Scan for the cell matching the given text and deliver its [x, y] coordinate at center. 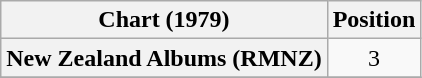
Position [374, 20]
3 [374, 58]
New Zealand Albums (RMNZ) [164, 58]
Chart (1979) [164, 20]
